Provide the [X, Y] coordinate of the cell's center where the given text is located.  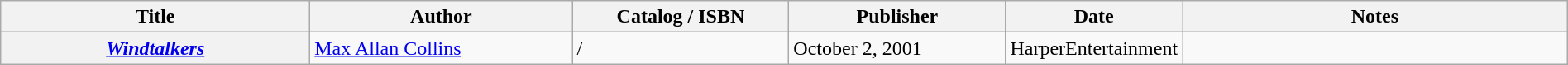
/ [681, 48]
Title [155, 17]
October 2, 2001 [897, 48]
Catalog / ISBN [681, 17]
Publisher [897, 17]
Max Allan Collins [442, 48]
HarperEntertainment [1094, 48]
Notes [1375, 17]
Windtalkers [155, 48]
Author [442, 17]
Date [1094, 17]
